Determine the (X, Y) coordinate at the center of the cell enclosing the given text.  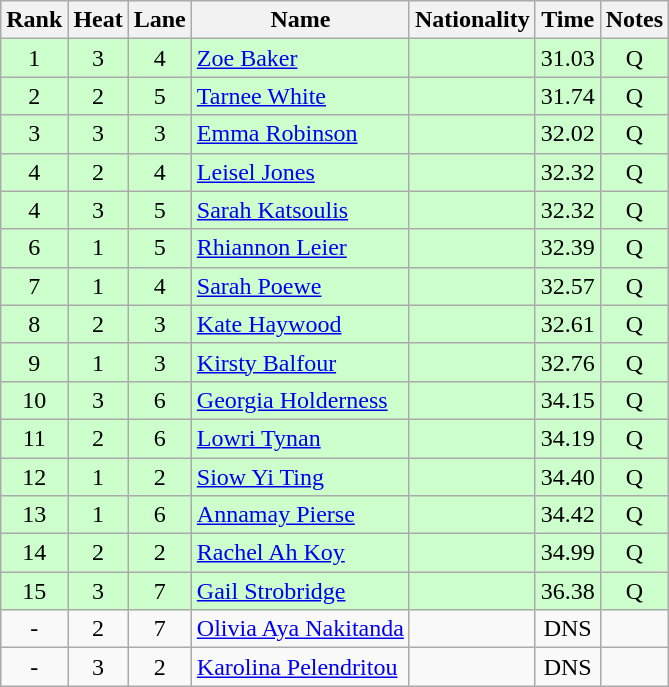
Rank (34, 20)
36.38 (568, 591)
Heat (98, 20)
10 (34, 400)
Sarah Katsoulis (300, 210)
Zoe Baker (300, 58)
31.03 (568, 58)
Kate Haywood (300, 324)
9 (34, 362)
Lowri Tynan (300, 438)
32.02 (568, 134)
Lane (160, 20)
14 (34, 553)
34.19 (568, 438)
Tarnee White (300, 96)
Georgia Holderness (300, 400)
34.15 (568, 400)
32.61 (568, 324)
Rachel Ah Koy (300, 553)
32.39 (568, 248)
Siow Yi Ting (300, 477)
12 (34, 477)
Notes (634, 20)
34.99 (568, 553)
11 (34, 438)
32.76 (568, 362)
31.74 (568, 96)
Olivia Aya Nakitanda (300, 629)
8 (34, 324)
13 (34, 515)
Name (300, 20)
32.57 (568, 286)
Sarah Poewe (300, 286)
Karolina Pelendritou (300, 667)
Annamay Pierse (300, 515)
Emma Robinson (300, 134)
Gail Strobridge (300, 591)
34.42 (568, 515)
34.40 (568, 477)
Time (568, 20)
Nationality (472, 20)
Rhiannon Leier (300, 248)
Kirsty Balfour (300, 362)
Leisel Jones (300, 172)
15 (34, 591)
